Scan for the cell matching the given text and deliver its (X, Y) coordinate at center. 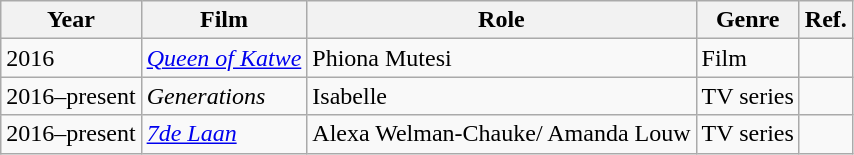
Year (71, 20)
Genre (748, 20)
Alexa Welman-Chauke/ Amanda Louw (502, 134)
Ref. (826, 20)
Phiona Mutesi (502, 58)
2016 (71, 58)
7de Laan (224, 134)
Queen of Katwe (224, 58)
Role (502, 20)
Isabelle (502, 96)
Generations (224, 96)
